Identify which cell holds the provided text, then report its (X, Y) central coordinate. 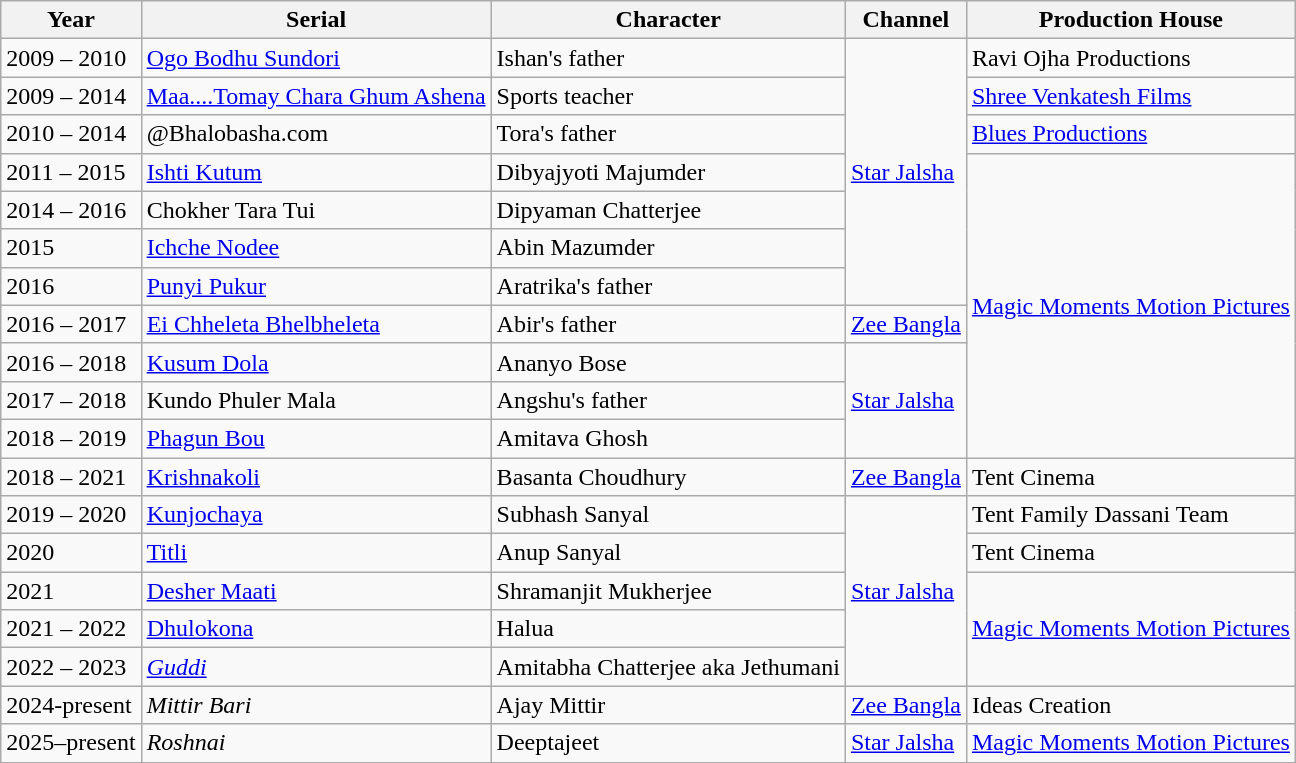
Aratrika's father (668, 286)
Tent Family Dassani Team (1130, 515)
Ananyo Bose (668, 362)
Abin Mazumder (668, 248)
2021 – 2022 (71, 629)
Character (668, 20)
Kunjochaya (316, 515)
Ajay Mittir (668, 705)
Chokher Tara Tui (316, 210)
Phagun Bou (316, 438)
2018 – 2019 (71, 438)
2015 (71, 248)
2009 – 2014 (71, 96)
Roshnai (316, 743)
Ishti Kutum (316, 172)
Amitabha Chatterjee aka Jethumani (668, 667)
2016 – 2017 (71, 324)
Subhash Sanyal (668, 515)
Punyi Pukur (316, 286)
Mittir Bari (316, 705)
2010 – 2014 (71, 134)
Titli (316, 553)
2018 – 2021 (71, 477)
2011 – 2015 (71, 172)
2016 – 2018 (71, 362)
Sports teacher (668, 96)
Anup Sanyal (668, 553)
Ravi Ojha Productions (1130, 58)
Blues Productions (1130, 134)
Halua (668, 629)
Production House (1130, 20)
Angshu's father (668, 400)
2017 – 2018 (71, 400)
Ogo Bodhu Sundori (316, 58)
Kundo Phuler Mala (316, 400)
Desher Maati (316, 591)
2009 – 2010 (71, 58)
Year (71, 20)
2014 – 2016 (71, 210)
@Bhalobasha.com (316, 134)
Channel (906, 20)
2016 (71, 286)
Kusum Dola (316, 362)
2022 – 2023 (71, 667)
Amitava Ghosh (668, 438)
2021 (71, 591)
2024-present (71, 705)
Tora's father (668, 134)
Deeptajeet (668, 743)
Krishnakoli (316, 477)
Ideas Creation (1130, 705)
Shree Venkatesh Films (1130, 96)
Dhulokona (316, 629)
Maa....Tomay Chara Ghum Ashena (316, 96)
2020 (71, 553)
Dibyajyoti Majumder (668, 172)
2019 – 2020 (71, 515)
Shramanjit Mukherjee (668, 591)
2025–present (71, 743)
Guddi (316, 667)
Serial (316, 20)
Ichche Nodee (316, 248)
Abir's father (668, 324)
Basanta Choudhury (668, 477)
Ei Chheleta Bhelbheleta (316, 324)
Dipyaman Chatterjee (668, 210)
Ishan's father (668, 58)
